Pinpoint the cell where the given text exists, returning its [X, Y] midpoint coordinate. 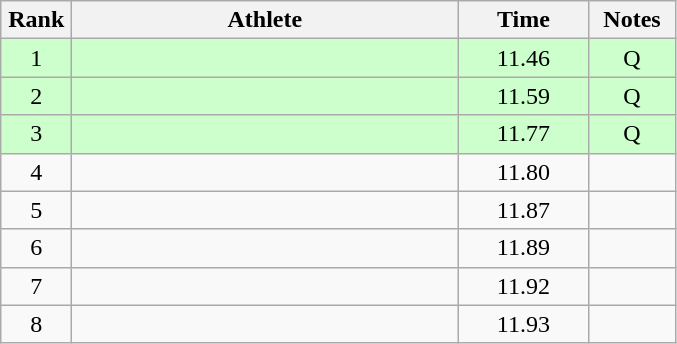
8 [36, 324]
1 [36, 58]
11.93 [524, 324]
11.92 [524, 286]
11.80 [524, 172]
11.89 [524, 248]
4 [36, 172]
11.77 [524, 134]
11.59 [524, 96]
2 [36, 96]
11.46 [524, 58]
11.87 [524, 210]
Athlete [265, 20]
Time [524, 20]
6 [36, 248]
Notes [632, 20]
Rank [36, 20]
7 [36, 286]
5 [36, 210]
3 [36, 134]
